From the cell containing the given text, extract its center point as [X, Y] coordinate. 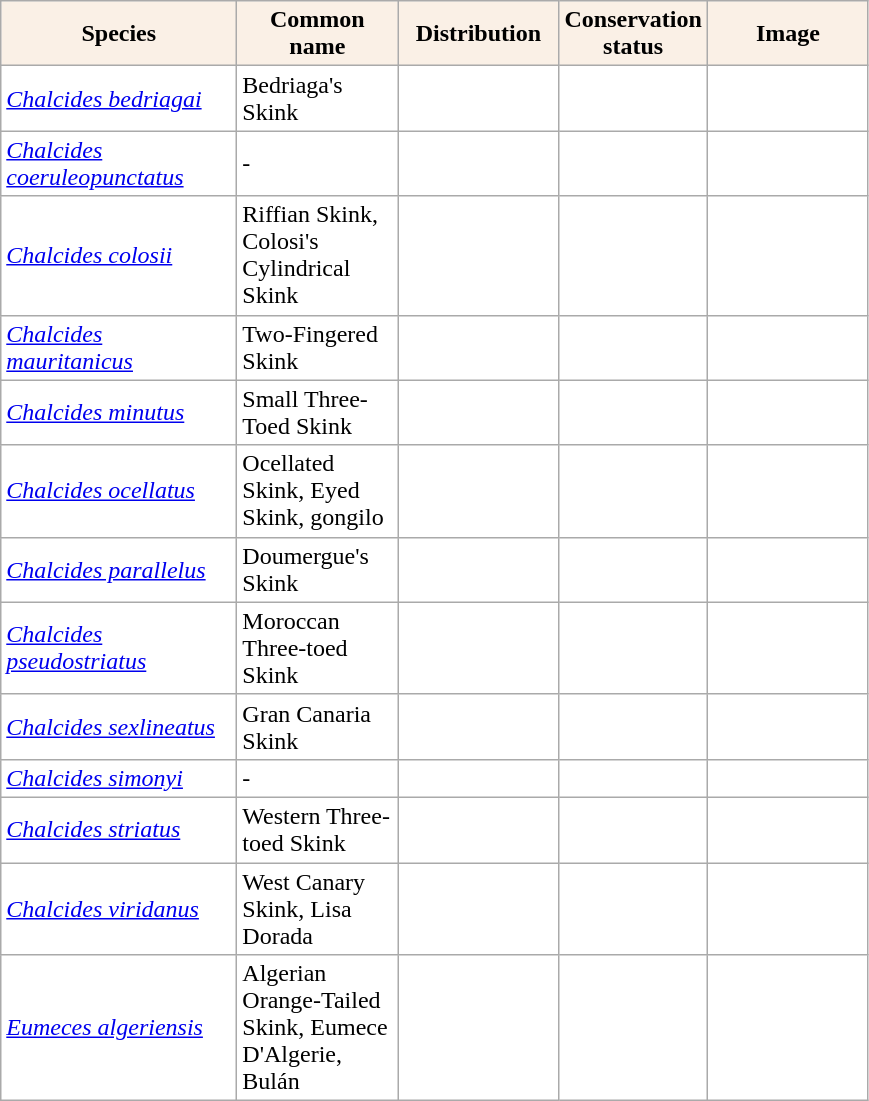
Chalcides coeruleopunctatus [119, 164]
Common name [318, 34]
Chalcides viridanus [119, 908]
West Canary Skink, Lisa Dorada [318, 908]
Small Three-Toed Skink [318, 412]
Bedriaga's Skink [318, 98]
Distribution [478, 34]
Eumeces algeriensis [119, 1028]
Algerian Orange-Tailed Skink, Eumece D'Algerie, Bulán [318, 1028]
Moroccan Three-toed Skink [318, 648]
Chalcides simonyi [119, 778]
Conservation status [633, 34]
Chalcides striatus [119, 830]
Two-Fingered Skink [318, 348]
Chalcides ocellatus [119, 491]
Ocellated Skink, Eyed Skink, gongilo [318, 491]
Chalcides minutus [119, 412]
Image [788, 34]
Doumergue's Skink [318, 570]
Chalcides parallelus [119, 570]
Chalcides bedriagai [119, 98]
Riffian Skink, Colosi's Cylindrical Skink [318, 256]
Chalcides colosii [119, 256]
Species [119, 34]
Western Three-toed Skink [318, 830]
Chalcides pseudostriatus [119, 648]
Gran Canaria Skink [318, 726]
Chalcides sexlineatus [119, 726]
Chalcides mauritanicus [119, 348]
